Determine the (x, y) coordinate at the center of the cell enclosing the given text.  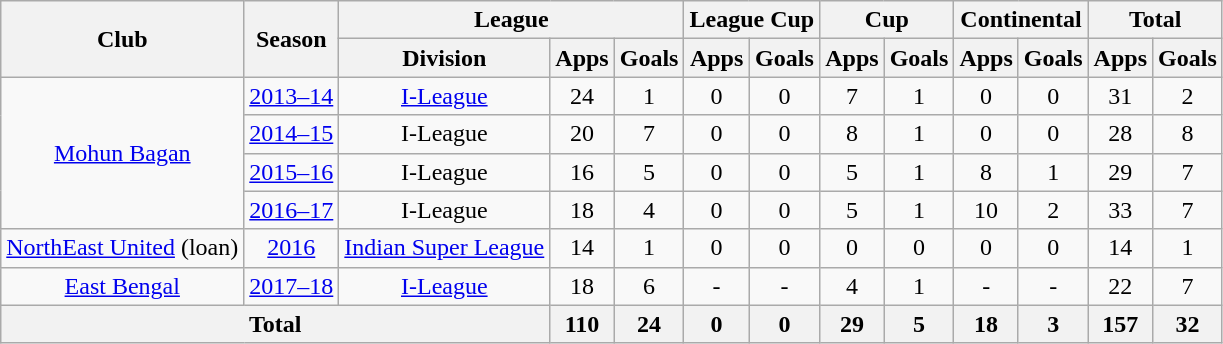
157 (1120, 324)
Season (292, 39)
33 (1120, 210)
Cup (887, 20)
2016 (292, 248)
3 (1053, 324)
2013–14 (292, 96)
2017–18 (292, 286)
Division (444, 58)
League (512, 20)
31 (1120, 96)
32 (1188, 324)
10 (986, 210)
20 (582, 134)
22 (1120, 286)
2016–17 (292, 210)
League Cup (752, 20)
Continental (1021, 20)
2014–15 (292, 134)
Club (122, 39)
Mohun Bagan (122, 153)
110 (582, 324)
2015–16 (292, 172)
6 (649, 286)
East Bengal (122, 286)
Indian Super League (444, 248)
NorthEast United (loan) (122, 248)
28 (1120, 134)
16 (582, 172)
